Capture the cell that displays the provided text and extract its [X, Y] central coordinate. 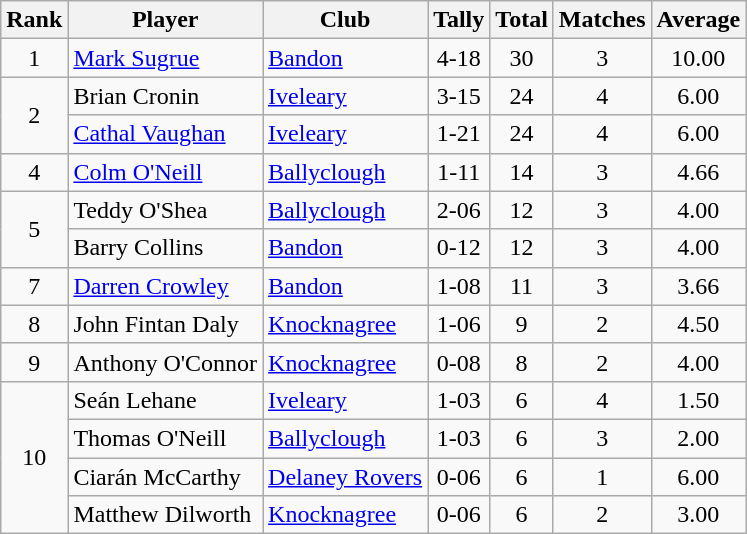
1.50 [698, 400]
Matches [602, 20]
2-06 [459, 210]
Brian Cronin [166, 96]
4.66 [698, 172]
11 [522, 286]
Tally [459, 20]
3.66 [698, 286]
Cathal Vaughan [166, 134]
Total [522, 20]
Thomas O'Neill [166, 438]
7 [34, 286]
Colm O'Neill [166, 172]
0-12 [459, 248]
3.00 [698, 515]
1-06 [459, 324]
John Fintan Daly [166, 324]
Barry Collins [166, 248]
Teddy O'Shea [166, 210]
10.00 [698, 58]
Rank [34, 20]
Matthew Dilworth [166, 515]
2.00 [698, 438]
Darren Crowley [166, 286]
Average [698, 20]
Mark Sugrue [166, 58]
Club [346, 20]
10 [34, 457]
1-08 [459, 286]
Seán Lehane [166, 400]
3-15 [459, 96]
Delaney Rovers [346, 477]
5 [34, 229]
0-08 [459, 362]
1-11 [459, 172]
30 [522, 58]
14 [522, 172]
1-21 [459, 134]
4.50 [698, 324]
Ciarán McCarthy [166, 477]
Anthony O'Connor [166, 362]
Player [166, 20]
4-18 [459, 58]
